Find where the given text appears and provide that cell's center as [X, Y] coordinate. 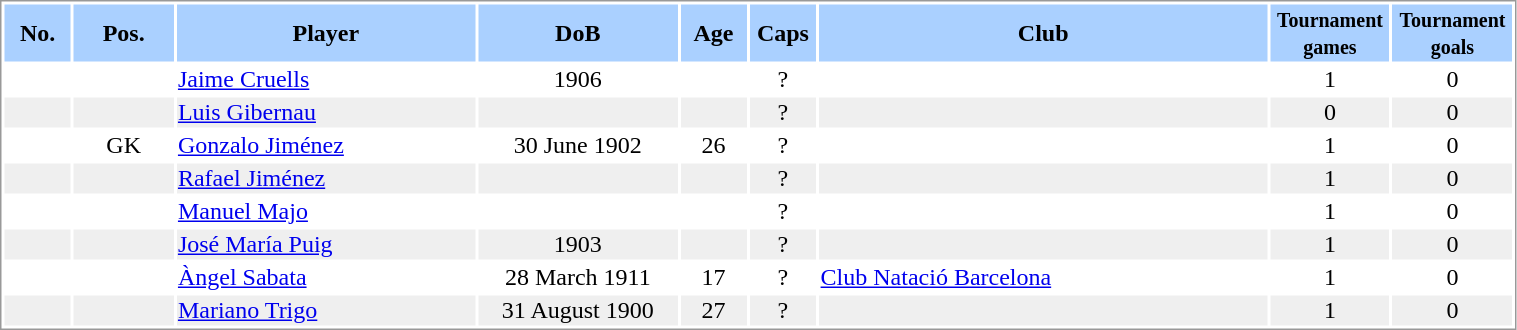
Jaime Cruells [326, 79]
Gonzalo Jiménez [326, 145]
30 June 1902 [578, 145]
Rafael Jiménez [326, 179]
28 March 1911 [578, 277]
Club Natació Barcelona [1043, 277]
17 [713, 277]
GK [124, 145]
Pos. [124, 32]
José María Puig [326, 245]
DoB [578, 32]
1903 [578, 245]
26 [713, 145]
31 August 1900 [578, 311]
27 [713, 311]
Player [326, 32]
Manuel Majo [326, 211]
Mariano Trigo [326, 311]
Àngel Sabata [326, 277]
Age [713, 32]
1906 [578, 79]
Luis Gibernau [326, 113]
Club [1043, 32]
Tournamentgoals [1453, 32]
Tournamentgames [1330, 32]
No. [37, 32]
Caps [783, 32]
